Return the [x, y] coordinate for the center point of the cell that contains the specified text.  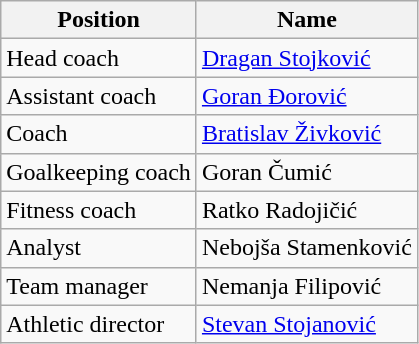
Bratislav Živković [306, 134]
Head coach [99, 58]
Athletic director [99, 324]
Name [306, 20]
Stevan Stojanović [306, 324]
Team manager [99, 286]
Analyst [99, 248]
Assistant coach [99, 96]
Goalkeeping coach [99, 172]
Fitness coach [99, 210]
Ratko Radojičić [306, 210]
Nemanja Filipović [306, 286]
Coach [99, 134]
Goran Čumić [306, 172]
Dragan Stojković [306, 58]
Position [99, 20]
Goran Đorović [306, 96]
Nebojša Stamenković [306, 248]
